Capture the cell that displays the provided text and extract its [x, y] central coordinate. 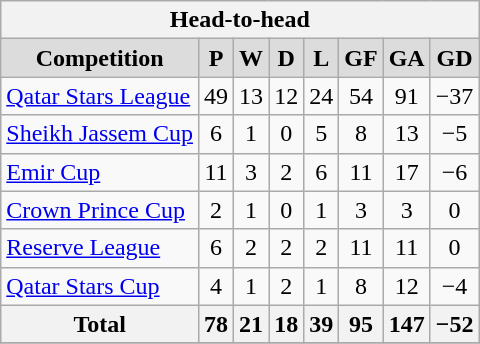
Reserve League [100, 248]
−6 [454, 172]
49 [216, 96]
21 [252, 324]
Total [100, 324]
95 [361, 324]
18 [286, 324]
GD [454, 58]
Emir Cup [100, 172]
−52 [454, 324]
D [286, 58]
91 [406, 96]
Crown Prince Cup [100, 210]
−5 [454, 134]
Qatar Stars Cup [100, 286]
5 [322, 134]
39 [322, 324]
Qatar Stars League [100, 96]
54 [361, 96]
17 [406, 172]
−37 [454, 96]
P [216, 58]
78 [216, 324]
4 [216, 286]
147 [406, 324]
GF [361, 58]
Sheikh Jassem Cup [100, 134]
Head-to-head [240, 20]
W [252, 58]
GA [406, 58]
−4 [454, 286]
L [322, 58]
24 [322, 96]
Competition [100, 58]
